Extract the (X, Y) coordinate from the center of the cell holding the provided text.  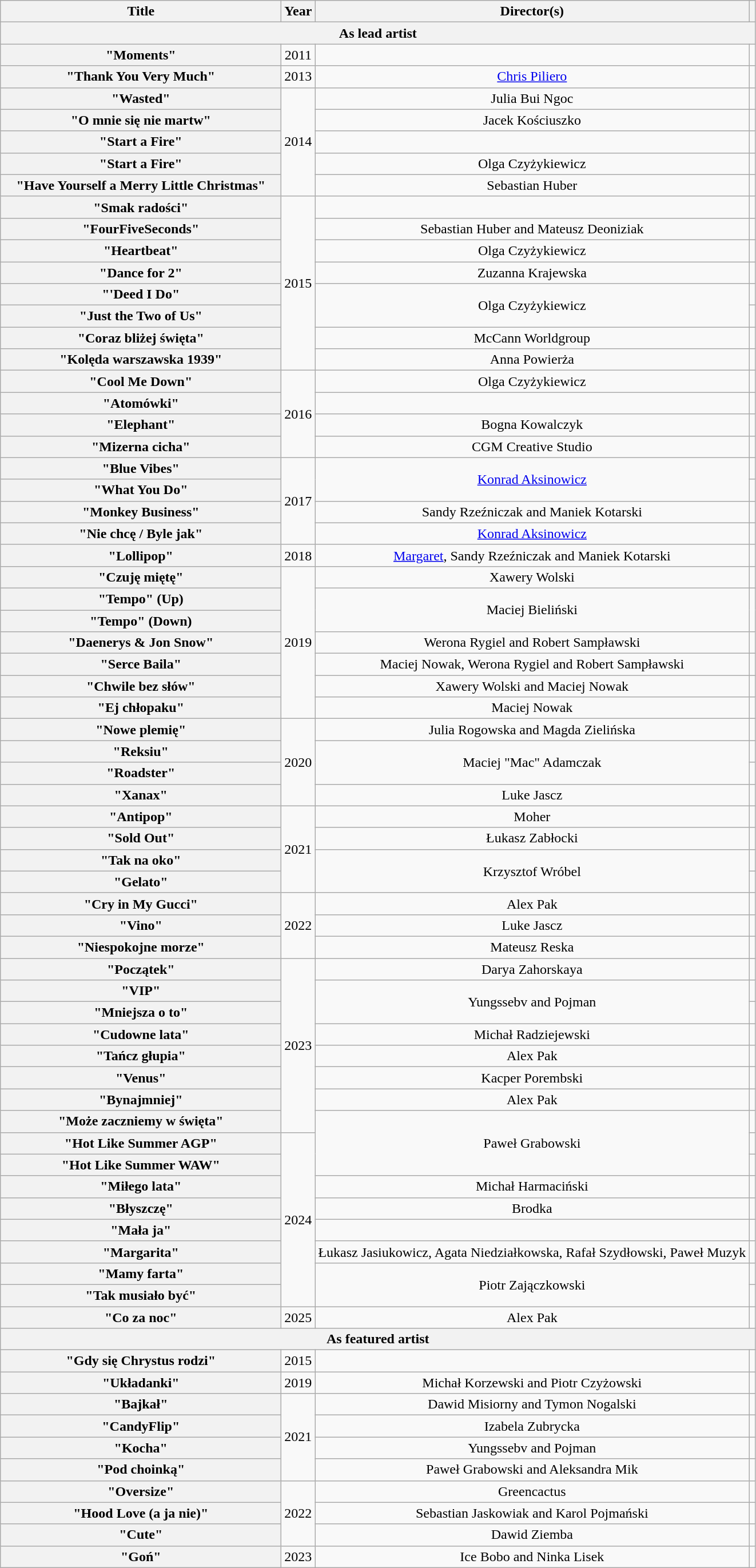
"Mizerna cicha" (141, 447)
Michał Korzewski and Piotr Czyżowski (532, 1383)
2013 (299, 77)
"Margarita" (141, 1252)
"Hot Like Summer AGP" (141, 1143)
Łukasz Zabłocki (532, 838)
"Nowe plemię" (141, 730)
"Nie chcę / Byle jak" (141, 534)
"Chwile bez słów" (141, 686)
Bogna Kowalczyk (532, 425)
"Gdy się Chrystus rodzi" (141, 1361)
Maciej Nowak (532, 708)
Sebastian Huber and Mateusz Deoniziak (532, 229)
"Cudowne lata" (141, 1034)
Chris Piliero (532, 77)
"'Deed I Do" (141, 295)
Brodka (532, 1208)
2011 (299, 55)
Jacek Kościuszko (532, 120)
"Co za noc" (141, 1317)
Łukasz Jasiukowicz, Agata Niedziałkowska, Rafał Szydłowski, Paweł Muzyk (532, 1252)
Paweł Grabowski (532, 1143)
"Monkey Business" (141, 512)
Xawery Wolski (532, 577)
"Tempo" (Down) (141, 620)
"Układanki" (141, 1383)
Izabela Zubrycka (532, 1426)
"What You Do" (141, 490)
"FourFiveSeconds" (141, 229)
Kacper Porembski (532, 1078)
"Czuję miętę" (141, 577)
"Cry in My Gucci" (141, 904)
"Daenerys & Jon Snow" (141, 643)
As featured artist (378, 1339)
Margaret, Sandy Rzeźniczak and Maniek Kotarski (532, 555)
"Gelato" (141, 882)
Maciej "Mac" Adamczak (532, 762)
"Hood Love (a ja nie)" (141, 1513)
"Tańcz głupia" (141, 1056)
"Heartbeat" (141, 250)
McCann Worldgroup (532, 338)
"Bynajmniej" (141, 1100)
"Lollipop" (141, 555)
"Dance for 2" (141, 273)
"Coraz bliżej święta" (141, 338)
"Thank You Very Much" (141, 77)
Title (141, 11)
"VIP" (141, 991)
Paweł Grabowski and Aleksandra Mik (532, 1470)
"O mnie się nie martw" (141, 120)
"Roadster" (141, 773)
"Elephant" (141, 425)
"CandyFlip" (141, 1426)
Maciej Bieliński (532, 610)
2018 (299, 555)
Greencactus (532, 1491)
Werona Rygiel and Robert Sampławski (532, 643)
Dawid Misiorny and Tymon Nogalski (532, 1404)
"Hot Like Summer WAW" (141, 1165)
Julia Rogowska and Magda Zielińska (532, 730)
2020 (299, 762)
"Tak musiało być" (141, 1295)
"Może zaczniemy w święta" (141, 1121)
"Niespokojne morze" (141, 947)
Piotr Zajączkowski (532, 1284)
2025 (299, 1317)
"Oversize" (141, 1491)
2016 (299, 414)
Sebastian Jaskowiak and Karol Pojmański (532, 1513)
Director(s) (532, 11)
"Miłego lata" (141, 1187)
"Blue Vibes" (141, 468)
"Antipop" (141, 817)
"Vino" (141, 925)
"Tak na oko" (141, 860)
Xawery Wolski and Maciej Nowak (532, 686)
"Reksiu" (141, 751)
2014 (299, 142)
"Mniejsza o to" (141, 1013)
"Cool Me Down" (141, 381)
"Początek" (141, 969)
CGM Creative Studio (532, 447)
"Kocha" (141, 1448)
Zuzanna Krajewska (532, 273)
"Smak radości" (141, 207)
Anna Powierża (532, 360)
Julia Bui Ngoc (532, 98)
Krzysztof Wróbel (532, 871)
Michał Radziejewski (532, 1034)
"Wasted" (141, 98)
"Venus" (141, 1078)
"Goń" (141, 1557)
"Ej chłopaku" (141, 708)
"Mała ja" (141, 1230)
2024 (299, 1219)
"Mamy farta" (141, 1273)
Moher (532, 817)
Mateusz Reska (532, 947)
2017 (299, 501)
"Sold Out" (141, 838)
Year (299, 11)
"Just the Two of Us" (141, 316)
"Xanax" (141, 795)
Sandy Rzeźniczak and Maniek Kotarski (532, 512)
Darya Zahorskaya (532, 969)
Maciej Nowak, Werona Rygiel and Robert Sampławski (532, 664)
"Bajkał" (141, 1404)
"Kolęda warszawska 1939" (141, 360)
"Cute" (141, 1535)
Dawid Ziemba (532, 1535)
"Pod choinką" (141, 1470)
"Have Yourself a Merry Little Christmas" (141, 185)
"Serce Baila" (141, 664)
"Tempo" (Up) (141, 599)
As lead artist (378, 33)
Michał Harmaciński (532, 1187)
Sebastian Huber (532, 185)
Ice Bobo and Ninka Lisek (532, 1557)
"Moments" (141, 55)
"Błyszczę" (141, 1208)
"Atomówki" (141, 403)
